Scan for the cell matching the given text and deliver its [X, Y] coordinate at center. 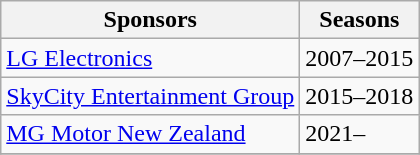
Sponsors [150, 20]
LG Electronics [150, 58]
2015–2018 [360, 96]
Seasons [360, 20]
2021– [360, 134]
MG Motor New Zealand [150, 134]
2007–2015 [360, 58]
SkyCity Entertainment Group [150, 96]
